Return the (x, y) coordinate for the center point of the cell that contains the specified text.  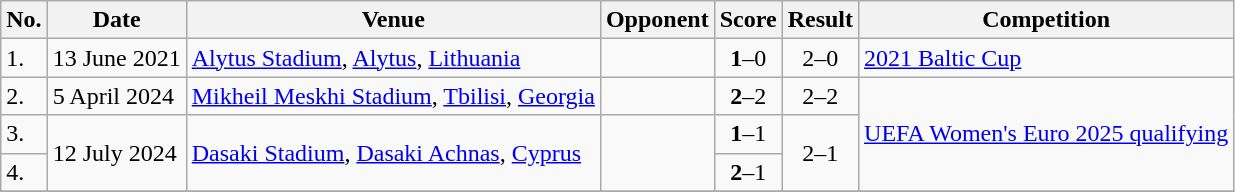
13 June 2021 (116, 58)
2. (24, 96)
No. (24, 20)
1–0 (748, 58)
4. (24, 172)
2–0 (820, 58)
Dasaki Stadium, Dasaki Achnas, Cyprus (393, 153)
Venue (393, 20)
2021 Baltic Cup (1046, 58)
Competition (1046, 20)
5 April 2024 (116, 96)
Alytus Stadium, Alytus, Lithuania (393, 58)
UEFA Women's Euro 2025 qualifying (1046, 134)
Mikheil Meskhi Stadium, Tbilisi, Georgia (393, 96)
Result (820, 20)
Date (116, 20)
Score (748, 20)
1–1 (748, 134)
3. (24, 134)
1. (24, 58)
12 July 2024 (116, 153)
Opponent (657, 20)
